Determine the (x, y) coordinate at the center of the cell enclosing the given text.  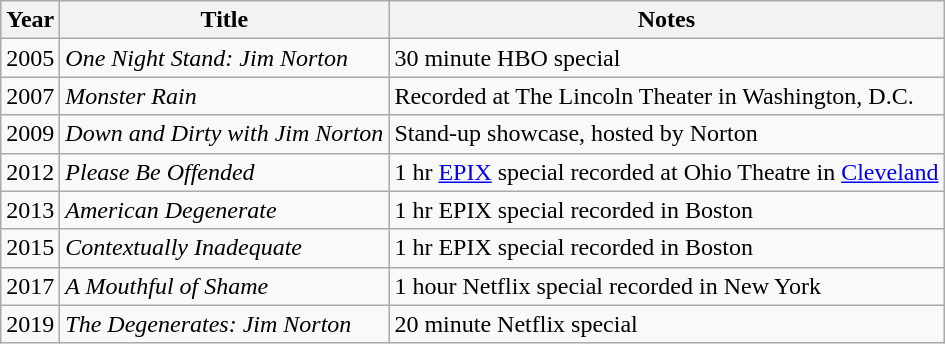
Monster Rain (224, 96)
Recorded at The Lincoln Theater in Washington, D.C. (666, 96)
2012 (30, 172)
Please Be Offended (224, 172)
Title (224, 20)
A Mouthful of Shame (224, 286)
2015 (30, 248)
2017 (30, 286)
Contextually Inadequate (224, 248)
Year (30, 20)
American Degenerate (224, 210)
Stand-up showcase, hosted by Norton (666, 134)
2013 (30, 210)
1 hour Netflix special recorded in New York (666, 286)
2009 (30, 134)
The Degenerates: Jim Norton (224, 324)
1 hr EPIX special recorded at Ohio Theatre in Cleveland (666, 172)
2019 (30, 324)
Notes (666, 20)
Down and Dirty with Jim Norton (224, 134)
2007 (30, 96)
One Night Stand: Jim Norton (224, 58)
20 minute Netflix special (666, 324)
2005 (30, 58)
30 minute HBO special (666, 58)
